Locate the cell with the specified text and output its (X, Y) center coordinate. 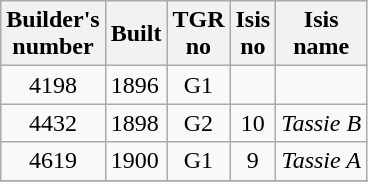
1900 (136, 161)
Builder'snumber (53, 34)
10 (253, 123)
Built (136, 34)
Isisname (322, 34)
9 (253, 161)
Isisno (253, 34)
Tassie A (322, 161)
G2 (198, 123)
1896 (136, 85)
4619 (53, 161)
Tassie B (322, 123)
4432 (53, 123)
4198 (53, 85)
1898 (136, 123)
TGRno (198, 34)
